Capture the cell that displays the provided text and extract its [X, Y] central coordinate. 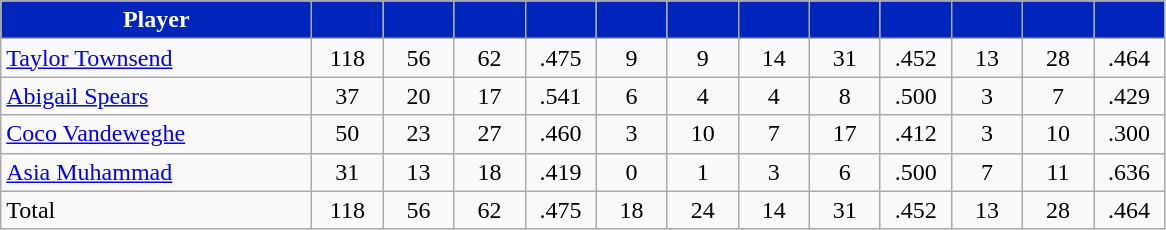
Player [156, 20]
.412 [916, 134]
.460 [560, 134]
0 [632, 172]
.429 [1130, 96]
.419 [560, 172]
Taylor Townsend [156, 58]
23 [418, 134]
50 [348, 134]
20 [418, 96]
1 [702, 172]
24 [702, 210]
27 [490, 134]
8 [844, 96]
Coco Vandeweghe [156, 134]
.541 [560, 96]
.636 [1130, 172]
.300 [1130, 134]
Asia Muhammad [156, 172]
Total [156, 210]
11 [1058, 172]
37 [348, 96]
Abigail Spears [156, 96]
